Pinpoint the cell where the given text exists, returning its [x, y] midpoint coordinate. 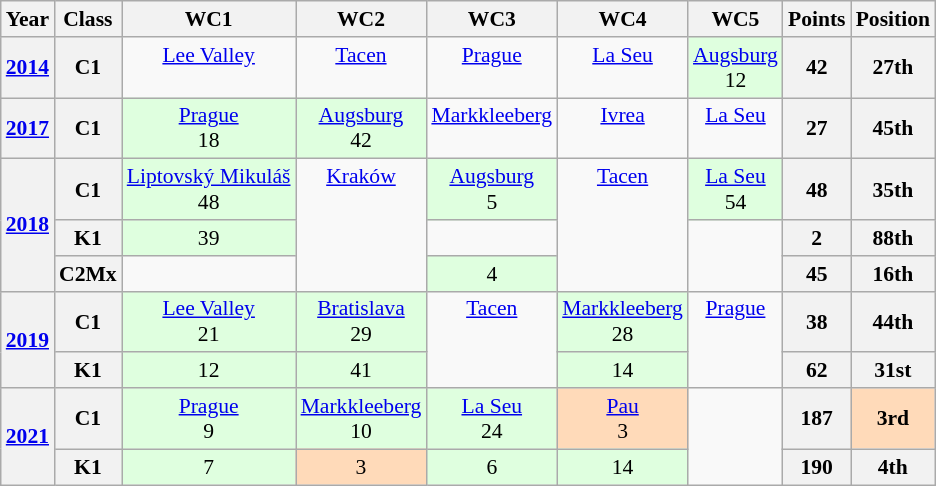
6 [492, 467]
Bratislava 29 [362, 322]
Augsburg 12 [736, 68]
Pau 3 [622, 418]
Lee Valley [209, 68]
C2Mx [88, 274]
2 [817, 238]
Markkleeberg [492, 128]
Augsburg 42 [362, 128]
31st [893, 371]
4th [893, 467]
3rd [893, 418]
2017 [28, 128]
Year [28, 19]
45 [817, 274]
Position [893, 19]
2018 [28, 225]
12 [209, 371]
Prague 9 [209, 418]
WC4 [622, 19]
88th [893, 238]
La Seu 54 [736, 190]
45th [893, 128]
48 [817, 190]
Markkleeberg28 [622, 322]
Prague 18 [209, 128]
Markkleeberg10 [362, 418]
62 [817, 371]
WC1 [209, 19]
7 [209, 467]
41 [362, 371]
3 [362, 467]
42 [817, 68]
Class [88, 19]
Ivrea [622, 128]
35th [893, 190]
Points [817, 19]
Lee Valley 21 [209, 322]
2021 [28, 436]
27 [817, 128]
WC5 [736, 19]
187 [817, 418]
4 [492, 274]
38 [817, 322]
44th [893, 322]
2014 [28, 68]
Liptovský Mikuláš 48 [209, 190]
2019 [28, 340]
39 [209, 238]
WC3 [492, 19]
16th [893, 274]
Augsburg 5 [492, 190]
La Seu 24 [492, 418]
190 [817, 467]
WC2 [362, 19]
Kraków [362, 225]
27th [893, 68]
